Provide the (x, y) coordinate of the cell's center where the given text is located.  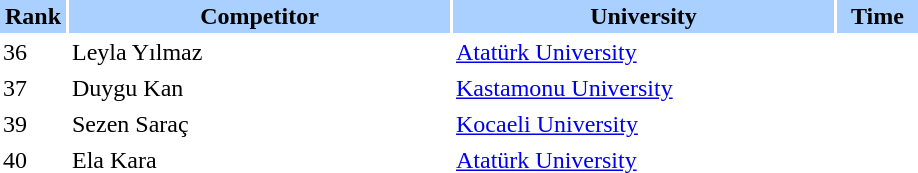
39 (33, 124)
Competitor (260, 16)
Leyla Yılmaz (260, 52)
37 (33, 88)
Sezen Saraç (260, 124)
36 (33, 52)
Rank (33, 16)
Time (878, 16)
Atatürk University (644, 52)
Duygu Kan (260, 88)
Kastamonu University (644, 88)
University (644, 16)
Kocaeli University (644, 124)
